Scan for the cell matching the given text and deliver its [x, y] coordinate at center. 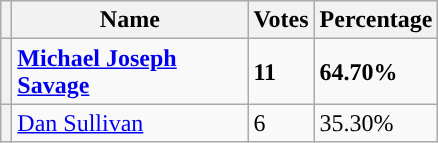
6 [281, 123]
11 [281, 72]
Name [130, 20]
64.70% [376, 72]
Dan Sullivan [130, 123]
Votes [281, 20]
Percentage [376, 20]
Michael Joseph Savage [130, 72]
35.30% [376, 123]
